Detect which cell encompasses the target text, then output its (x, y) center coordinate. 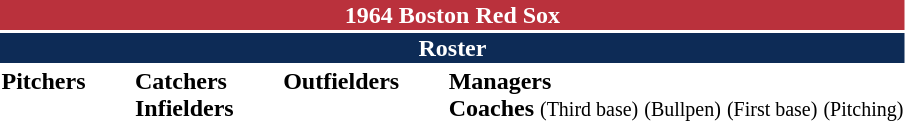
1964 Boston Red Sox (452, 15)
Roster (452, 48)
